Return the (x, y) coordinate for the center point of the cell that contains the specified text.  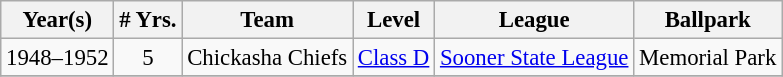
Memorial Park (708, 58)
Team (268, 20)
5 (148, 58)
Chickasha Chiefs (268, 58)
Ballpark (708, 20)
# Yrs. (148, 20)
Level (393, 20)
Sooner State League (534, 58)
1948–1952 (58, 58)
Year(s) (58, 20)
League (534, 20)
Class D (393, 58)
